Determine the [X, Y] coordinate at the center of the cell enclosing the given text.  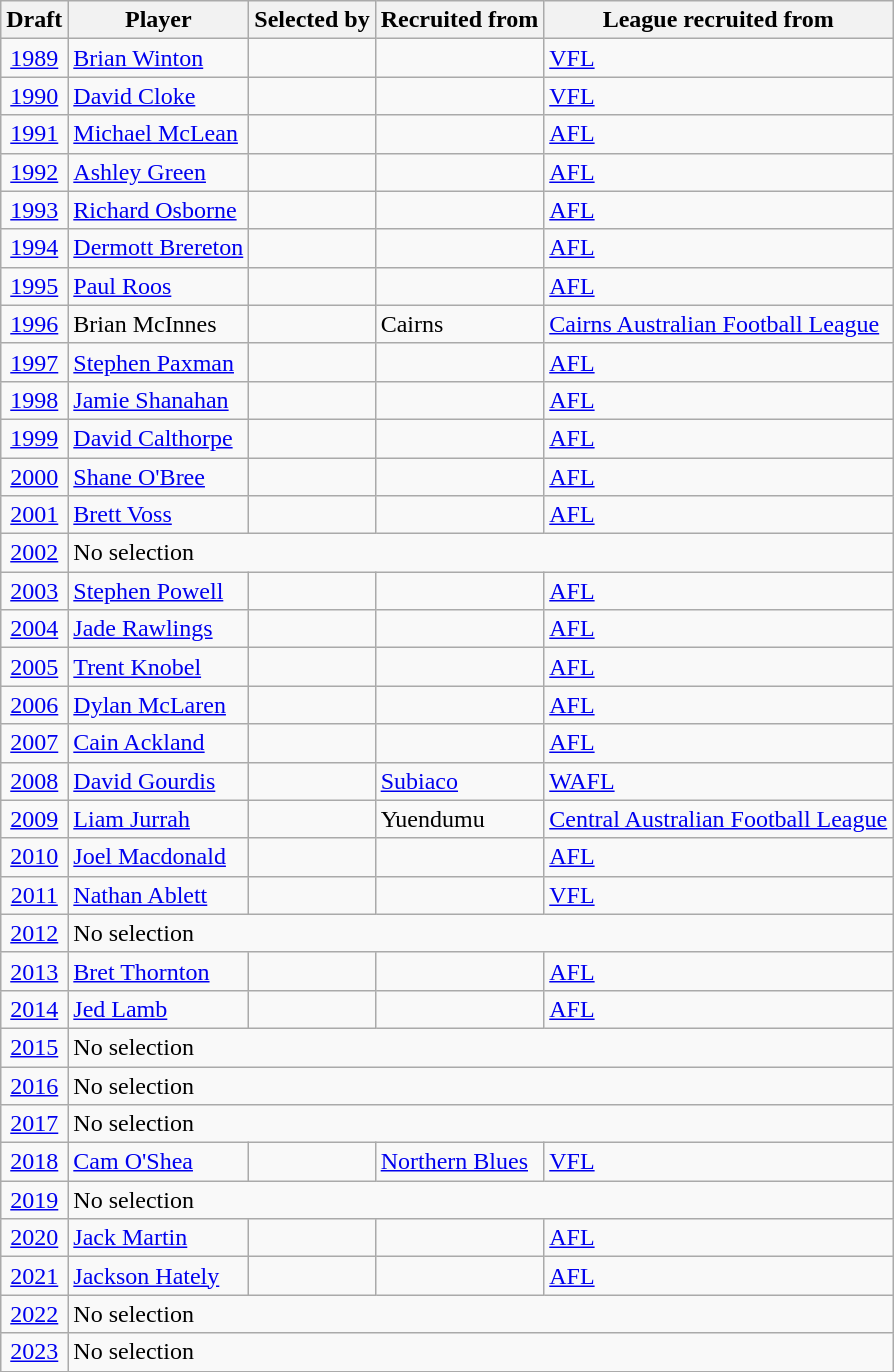
Nathan Ablett [158, 895]
Stephen Powell [158, 591]
2002 [34, 553]
Yuendumu [460, 819]
2019 [34, 1200]
Dylan McLaren [158, 705]
Jade Rawlings [158, 629]
1996 [34, 324]
Jackson Hately [158, 1276]
Player [158, 20]
Brian Winton [158, 58]
Richard Osborne [158, 210]
1998 [34, 400]
2023 [34, 1352]
League recruited from [718, 20]
Ashley Green [158, 172]
2004 [34, 629]
1995 [34, 286]
2010 [34, 857]
1992 [34, 172]
Michael McLean [158, 134]
1997 [34, 362]
2005 [34, 667]
Jack Martin [158, 1238]
Subiaco [460, 781]
Bret Thornton [158, 971]
2017 [34, 1124]
2003 [34, 591]
Cairns Australian Football League [718, 324]
Brian McInnes [158, 324]
Shane O'Bree [158, 477]
Jamie Shanahan [158, 400]
David Gourdis [158, 781]
Jed Lamb [158, 1009]
Trent Knobel [158, 667]
2006 [34, 705]
1993 [34, 210]
Liam Jurrah [158, 819]
Cam O'Shea [158, 1162]
1991 [34, 134]
Draft [34, 20]
2012 [34, 933]
2020 [34, 1238]
1999 [34, 438]
2018 [34, 1162]
2014 [34, 1009]
2009 [34, 819]
Selected by [312, 20]
David Calthorpe [158, 438]
Brett Voss [158, 515]
WAFL [718, 781]
Northern Blues [460, 1162]
2007 [34, 743]
2011 [34, 895]
Joel Macdonald [158, 857]
1994 [34, 248]
Stephen Paxman [158, 362]
2015 [34, 1047]
Paul Roos [158, 286]
Recruited from [460, 20]
1990 [34, 96]
2016 [34, 1085]
Dermott Brereton [158, 248]
1989 [34, 58]
2008 [34, 781]
2021 [34, 1276]
Cairns [460, 324]
2022 [34, 1314]
2000 [34, 477]
David Cloke [158, 96]
2001 [34, 515]
Central Australian Football League [718, 819]
Cain Ackland [158, 743]
2013 [34, 971]
